Output the (X, Y) coordinate of the center of the cell containing the given text.  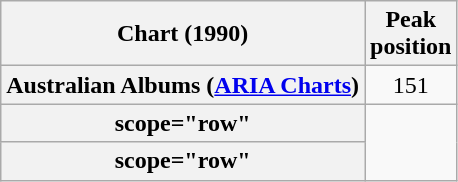
Peakposition (411, 34)
Chart (1990) (183, 34)
151 (411, 85)
Australian Albums (ARIA Charts) (183, 85)
